Return [X, Y] of the center of cell containing provided text 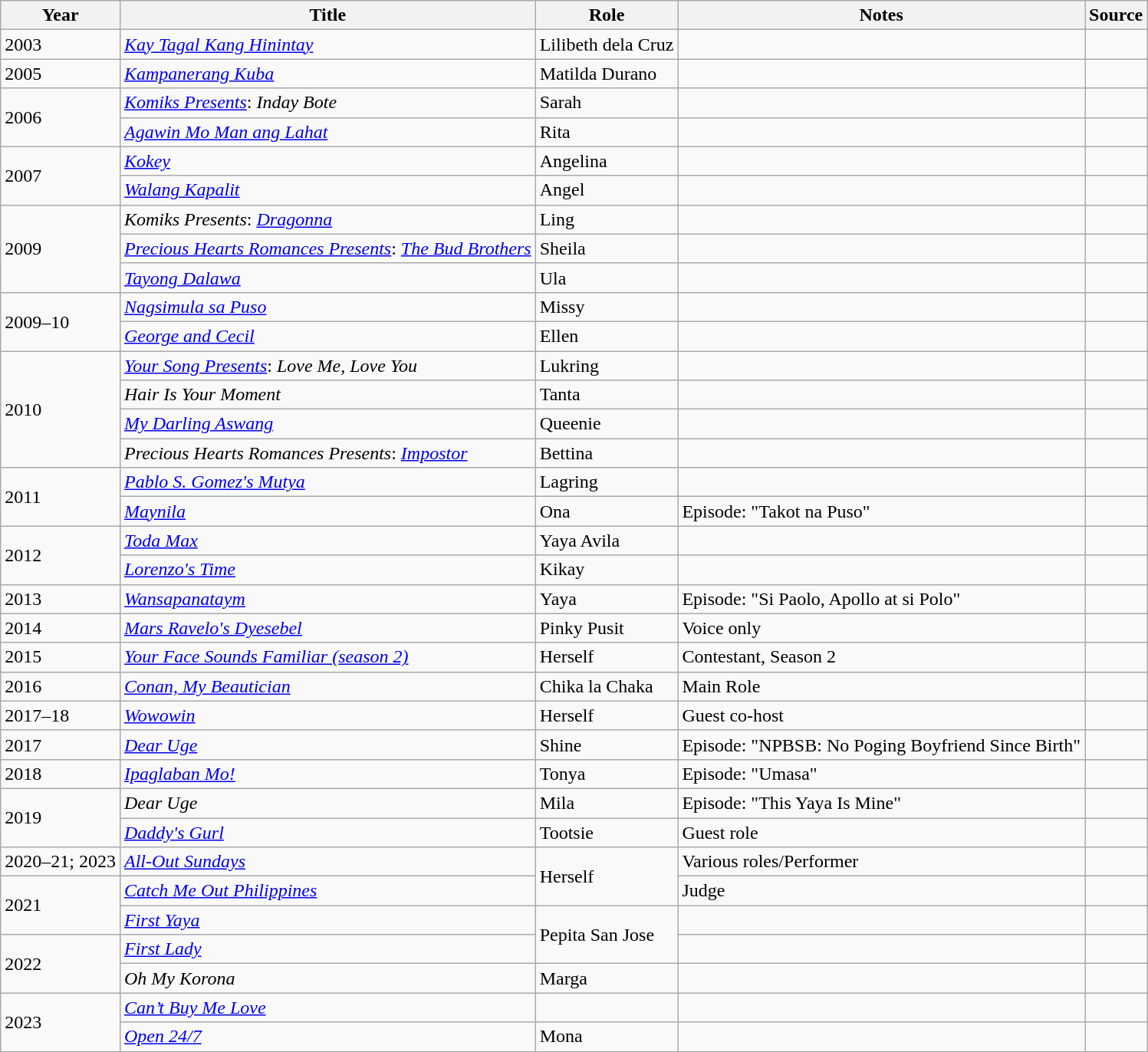
Episode: "NPBSB: No Poging Boyfriend Since Birth" [882, 745]
Can’t Buy Me Love [327, 1008]
Role [607, 15]
Episode: "Umasa" [882, 774]
Episode: "This Yaya Is Mine" [882, 803]
First Yaya [327, 920]
2009 [61, 248]
Kay Tagal Kang Hinintay [327, 44]
Voice only [882, 628]
Lorenzo's Time [327, 570]
Pepita San Jose [607, 935]
2017 [61, 745]
Mona [607, 1037]
Missy [607, 307]
Walang Kapalit [327, 190]
2015 [61, 657]
Your Face Sounds Familiar (season 2) [327, 657]
Various roles/Performer [882, 862]
Tayong Dalawa [327, 278]
2011 [61, 497]
Komiks Presents: Inday Bote [327, 103]
Ula [607, 278]
Mars Ravelo's Dyesebel [327, 628]
2019 [61, 817]
Maynila [327, 511]
2016 [61, 686]
Tonya [607, 774]
Catch Me Out Philippines [327, 891]
2007 [61, 176]
Ling [607, 219]
Pinky Pusit [607, 628]
Guest co-host [882, 715]
Yaya Avila [607, 541]
Tootsie [607, 832]
Kokey [327, 161]
Agawin Mo Man ang Lahat [327, 132]
2003 [61, 44]
Precious Hearts Romances Presents: Impostor [327, 453]
Chika la Chaka [607, 686]
Sheila [607, 248]
Judge [882, 891]
2014 [61, 628]
Yaya [607, 599]
Ona [607, 511]
Ellen [607, 336]
Komiks Presents: Dragonna [327, 219]
Contestant, Season 2 [882, 657]
Episode: "Takot na Puso" [882, 511]
2021 [61, 906]
Lukring [607, 366]
Bettina [607, 453]
2010 [61, 409]
My Darling Aswang [327, 424]
Lagring [607, 482]
Your Song Presents: Love Me, Love You [327, 366]
Wansapanataym [327, 599]
2023 [61, 1022]
George and Cecil [327, 336]
Episode: "Si Paolo, Apollo at si Polo" [882, 599]
Angel [607, 190]
Kikay [607, 570]
Open 24/7 [327, 1037]
Nagsimula sa Puso [327, 307]
Wowowin [327, 715]
Year [61, 15]
Hair Is Your Moment [327, 395]
Matilda Durano [607, 74]
2022 [61, 964]
Source [1117, 15]
Precious Hearts Romances Presents: The Bud Brothers [327, 248]
Rita [607, 132]
2012 [61, 555]
2005 [61, 74]
Title [327, 15]
Kampanerang Kuba [327, 74]
Daddy's Gurl [327, 832]
Oh My Korona [327, 978]
2009–10 [61, 321]
Queenie [607, 424]
Main Role [882, 686]
Sarah [607, 103]
Toda Max [327, 541]
2017–18 [61, 715]
Tanta [607, 395]
Ipaglaban Mo! [327, 774]
Notes [882, 15]
Mila [607, 803]
Angelina [607, 161]
All-Out Sundays [327, 862]
Shine [607, 745]
Lilibeth dela Cruz [607, 44]
2020–21; 2023 [61, 862]
Conan, My Beautician [327, 686]
2018 [61, 774]
Pablo S. Gomez's Mutya [327, 482]
First Lady [327, 949]
Guest role [882, 832]
2013 [61, 599]
Marga [607, 978]
2006 [61, 117]
